Pinpoint the cell where the given text exists, returning its [X, Y] midpoint coordinate. 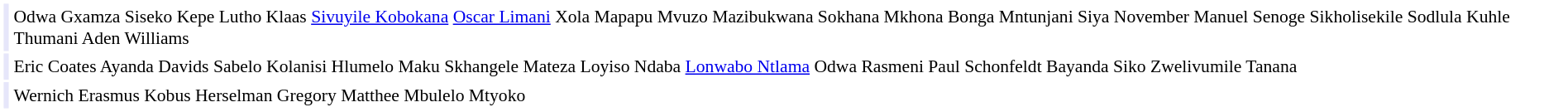
Wernich Erasmus Kobus Herselman Gregory Matthee Mbulelo Mtyoko [788, 95]
